Detect which cell encompasses the target text, then output its (x, y) center coordinate. 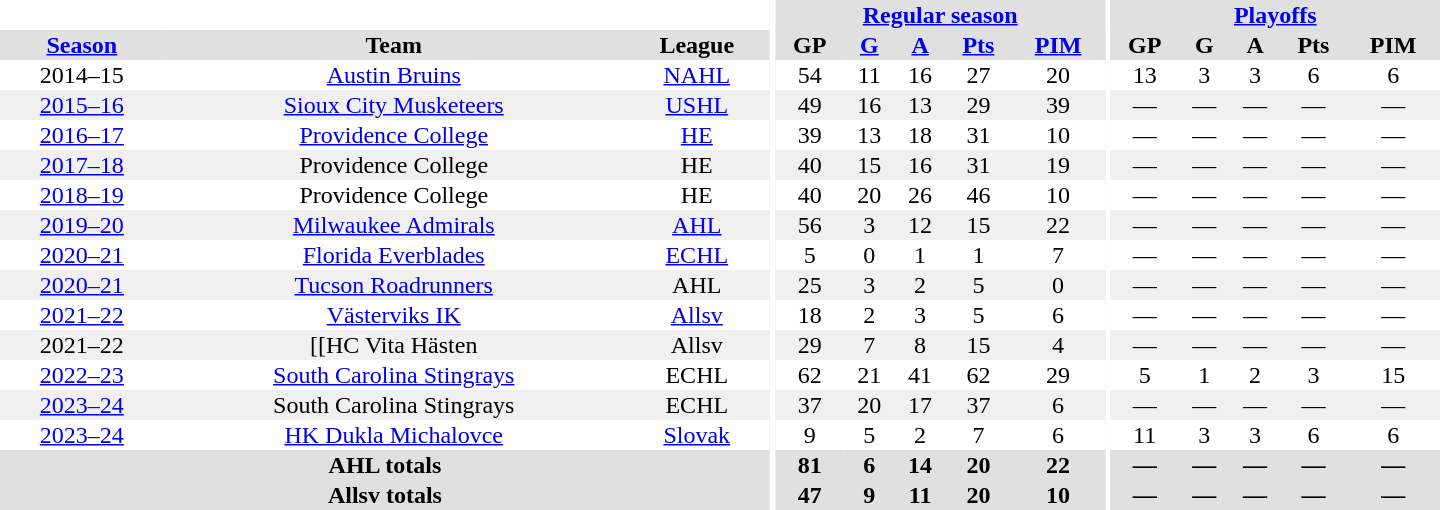
21 (870, 375)
Team (394, 45)
2016–17 (82, 135)
League (697, 45)
19 (1058, 165)
Florida Everblades (394, 255)
2019–20 (82, 225)
27 (979, 75)
NAHL (697, 75)
Sioux City Musketeers (394, 105)
46 (979, 195)
AHL totals (385, 465)
2017–18 (82, 165)
8 (920, 345)
2015–16 (82, 105)
[[HC Vita Hästen (394, 345)
Tucson Roadrunners (394, 285)
HK Dukla Michalovce (394, 435)
41 (920, 375)
54 (810, 75)
49 (810, 105)
26 (920, 195)
12 (920, 225)
14 (920, 465)
USHL (697, 105)
2014–15 (82, 75)
17 (920, 405)
Playoffs (1275, 15)
2018–19 (82, 195)
81 (810, 465)
Season (82, 45)
Milwaukee Admirals (394, 225)
Slovak (697, 435)
Regular season (940, 15)
4 (1058, 345)
Allsv totals (385, 495)
56 (810, 225)
47 (810, 495)
2022–23 (82, 375)
Västerviks IK (394, 315)
25 (810, 285)
Austin Bruins (394, 75)
